Provide the [X, Y] coordinate of the cell's center where the given text is located.  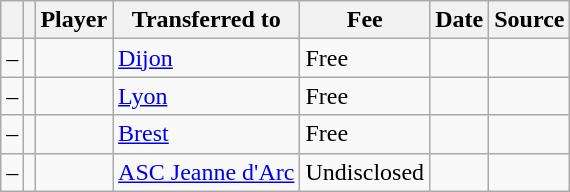
Player [74, 20]
Transferred to [206, 20]
Undisclosed [365, 172]
Lyon [206, 96]
Dijon [206, 58]
ASC Jeanne d'Arc [206, 172]
Brest [206, 134]
Date [460, 20]
Source [530, 20]
Fee [365, 20]
